Provide the (x, y) coordinate of the cell's center where the given text is located.  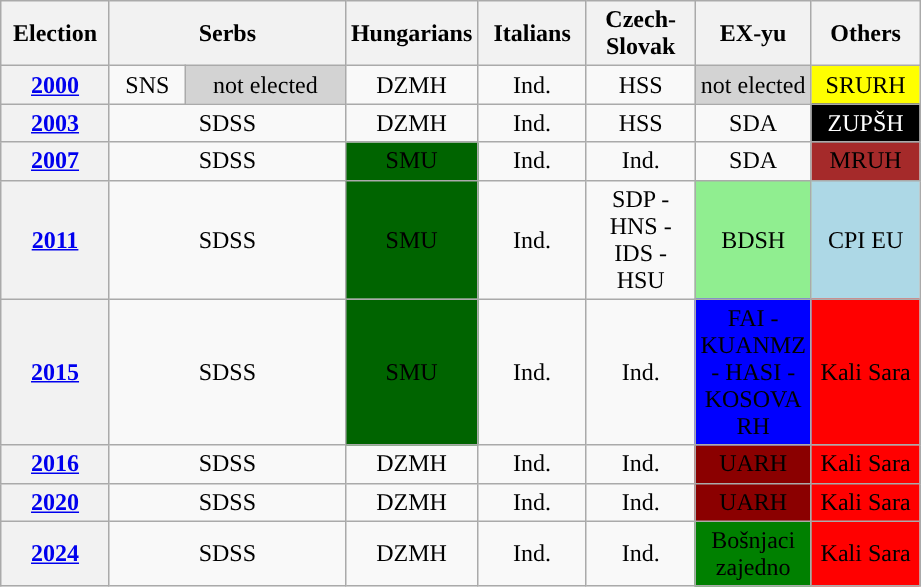
Serbs (227, 34)
SRURH (866, 85)
2024 (56, 554)
FAI - KUANMZ - HASI - KOSOVA RH (753, 372)
2011 (56, 240)
EX-yu (753, 34)
2000 (56, 85)
2003 (56, 123)
Election (56, 34)
2020 (56, 502)
2016 (56, 464)
SNS (147, 85)
SDP - HNS - IDS - HSU (640, 240)
ZUPŠH (866, 123)
Bošnjaci zajedno (753, 554)
Others (866, 34)
Italians (532, 34)
2007 (56, 161)
2015 (56, 372)
BDSH (753, 240)
Czech-Slovak (640, 34)
Hungarians (411, 34)
CPI EU (866, 240)
MRUH (866, 161)
